Output the (x, y) coordinate of the center of the cell containing the given text.  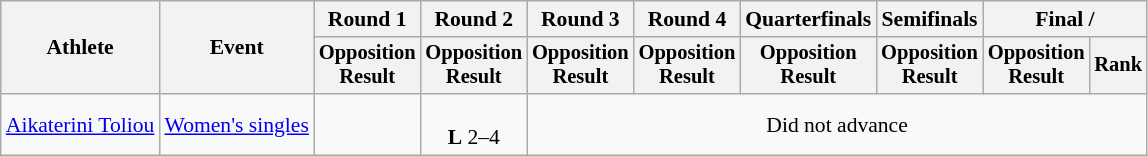
Round 2 (474, 19)
Athlete (80, 48)
Quarterfinals (808, 19)
Event (236, 48)
Round 4 (688, 19)
Round 1 (368, 19)
Semifinals (930, 19)
Round 3 (580, 19)
Did not advance (837, 124)
Women's singles (236, 124)
Aikaterini Toliou (80, 124)
L 2–4 (474, 124)
Final / (1065, 19)
Rank (1118, 66)
